From the cell containing the given text, extract its center point as (X, Y) coordinate. 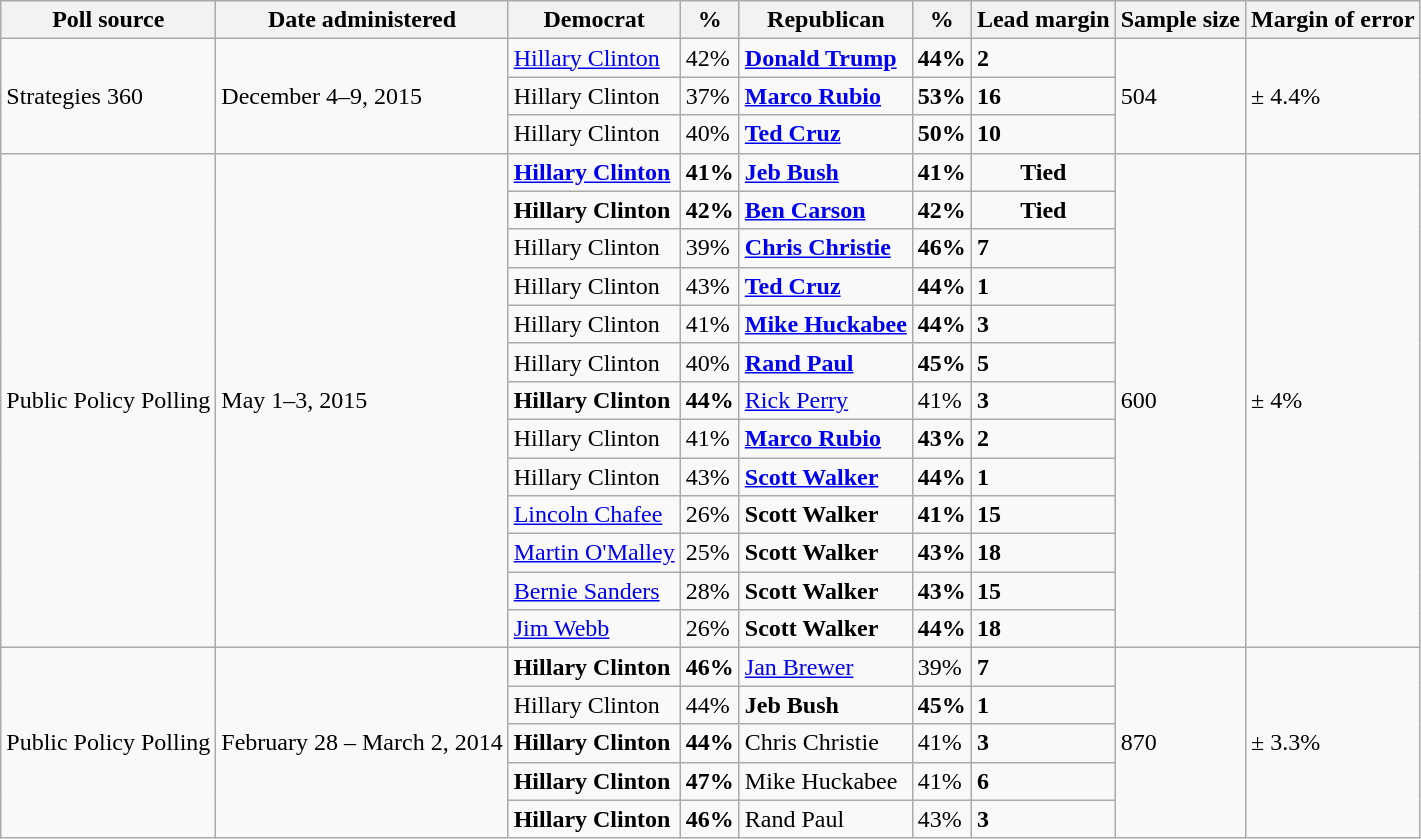
600 (1180, 400)
Jan Brewer (826, 667)
5 (1043, 362)
50% (942, 134)
28% (710, 591)
Lincoln Chafee (594, 515)
± 4% (1334, 400)
Strategies 360 (108, 96)
Poll source (108, 20)
870 (1180, 743)
37% (710, 96)
Rick Perry (826, 400)
Democrat (594, 20)
6 (1043, 781)
Lead margin (1043, 20)
May 1–3, 2015 (362, 400)
Donald Trump (826, 58)
504 (1180, 96)
February 28 – March 2, 2014 (362, 743)
47% (710, 781)
Bernie Sanders (594, 591)
Republican (826, 20)
53% (942, 96)
Ben Carson (826, 210)
± 3.3% (1334, 743)
Date administered (362, 20)
25% (710, 553)
± 4.4% (1334, 96)
Sample size (1180, 20)
Martin O'Malley (594, 553)
December 4–9, 2015 (362, 96)
16 (1043, 96)
Jim Webb (594, 629)
10 (1043, 134)
Margin of error (1334, 20)
